Pinpoint the cell where the given text exists, returning its (X, Y) midpoint coordinate. 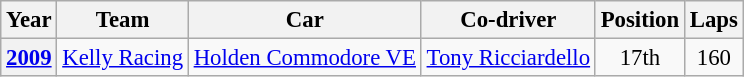
Laps (714, 20)
Position (640, 20)
Year (29, 20)
2009 (29, 58)
Co-driver (508, 20)
Car (304, 20)
Team (122, 20)
Tony Ricciardello (508, 58)
160 (714, 58)
Holden Commodore VE (304, 58)
Kelly Racing (122, 58)
17th (640, 58)
